Return the (X, Y) coordinate for the center point of the cell that contains the specified text.  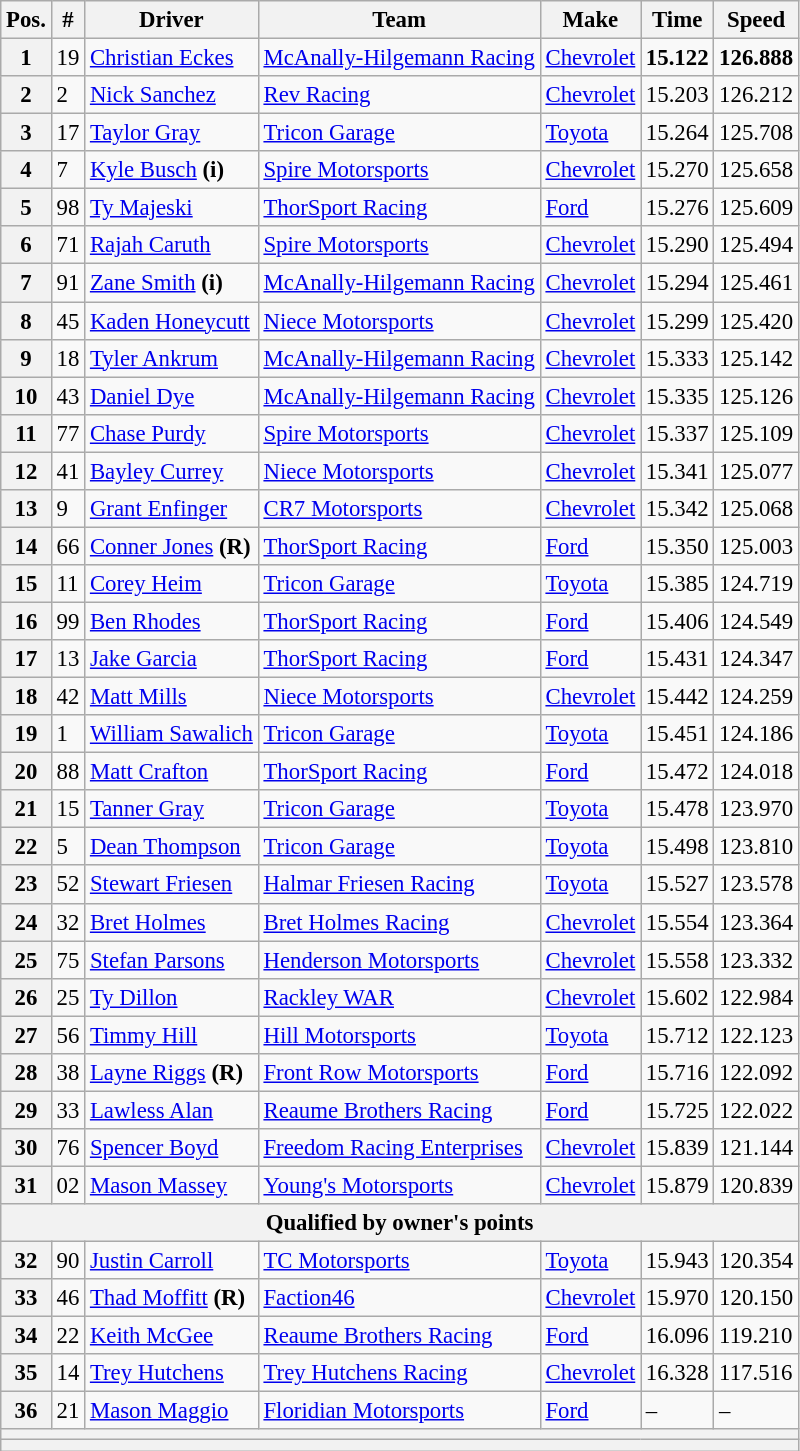
123.578 (756, 885)
125.142 (756, 358)
122.123 (756, 1035)
35 (26, 1373)
Mason Massey (172, 1185)
Nick Sanchez (172, 95)
66 (68, 546)
15.431 (678, 659)
6 (26, 245)
125.126 (756, 396)
125.109 (756, 433)
124.347 (756, 659)
120.150 (756, 1298)
15.406 (678, 621)
Timmy Hill (172, 1035)
Keith McGee (172, 1336)
15.498 (678, 847)
Hill Motorsports (399, 1035)
Christian Eckes (172, 58)
Rev Racing (399, 95)
Ben Rhodes (172, 621)
15.478 (678, 809)
75 (68, 960)
124.259 (756, 697)
16.096 (678, 1336)
Dean Thompson (172, 847)
15.341 (678, 471)
125.003 (756, 546)
15.442 (678, 697)
15.970 (678, 1298)
Trey Hutchens (172, 1373)
Taylor Gray (172, 133)
88 (68, 772)
77 (68, 433)
Matt Mills (172, 697)
123.332 (756, 960)
Faction46 (399, 1298)
15.294 (678, 283)
56 (68, 1035)
15.943 (678, 1261)
Chase Purdy (172, 433)
Rajah Caruth (172, 245)
Ty Dillon (172, 997)
99 (68, 621)
71 (68, 245)
28 (26, 1073)
Grant Enfinger (172, 509)
Bayley Currey (172, 471)
125.068 (756, 509)
117.516 (756, 1373)
15.716 (678, 1073)
15.203 (678, 95)
Zane Smith (i) (172, 283)
15.725 (678, 1110)
Bret Holmes (172, 922)
Conner Jones (R) (172, 546)
TC Motorsports (399, 1261)
15.558 (678, 960)
31 (26, 1185)
10 (26, 396)
90 (68, 1261)
16 (26, 621)
Stefan Parsons (172, 960)
15.451 (678, 734)
91 (68, 283)
Tyler Ankrum (172, 358)
124.719 (756, 584)
125.658 (756, 170)
125.461 (756, 283)
8 (26, 321)
120.839 (756, 1185)
29 (26, 1110)
William Sawalich (172, 734)
125.609 (756, 208)
Rackley WAR (399, 997)
Speed (756, 20)
15.264 (678, 133)
15.554 (678, 922)
15.350 (678, 546)
126.888 (756, 58)
Jake Garcia (172, 659)
34 (26, 1336)
98 (68, 208)
120.354 (756, 1261)
Corey Heim (172, 584)
16.328 (678, 1373)
15.122 (678, 58)
Layne Riggs (R) (172, 1073)
27 (26, 1035)
125.077 (756, 471)
Mason Maggio (172, 1411)
Kaden Honeycutt (172, 321)
43 (68, 396)
122.092 (756, 1073)
15.270 (678, 170)
Make (590, 20)
12 (26, 471)
123.970 (756, 809)
26 (26, 997)
45 (68, 321)
02 (68, 1185)
Floridian Motorsports (399, 1411)
# (68, 20)
Driver (172, 20)
Spencer Boyd (172, 1148)
15.472 (678, 772)
122.984 (756, 997)
119.210 (756, 1336)
Front Row Motorsports (399, 1073)
15.385 (678, 584)
Freedom Racing Enterprises (399, 1148)
Thad Moffitt (R) (172, 1298)
Stewart Friesen (172, 885)
30 (26, 1148)
76 (68, 1148)
46 (68, 1298)
123.364 (756, 922)
15.333 (678, 358)
Matt Crafton (172, 772)
124.186 (756, 734)
122.022 (756, 1110)
15.712 (678, 1035)
15.335 (678, 396)
123.810 (756, 847)
24 (26, 922)
121.144 (756, 1148)
126.212 (756, 95)
42 (68, 697)
124.549 (756, 621)
15.276 (678, 208)
Young's Motorsports (399, 1185)
52 (68, 885)
Ty Majeski (172, 208)
38 (68, 1073)
15.602 (678, 997)
Qualified by owner's points (400, 1223)
Pos. (26, 20)
36 (26, 1411)
Justin Carroll (172, 1261)
Time (678, 20)
15.342 (678, 509)
3 (26, 133)
125.494 (756, 245)
15.879 (678, 1185)
Halmar Friesen Racing (399, 885)
23 (26, 885)
Henderson Motorsports (399, 960)
Bret Holmes Racing (399, 922)
CR7 Motorsports (399, 509)
Team (399, 20)
Lawless Alan (172, 1110)
125.420 (756, 321)
125.708 (756, 133)
15.337 (678, 433)
Kyle Busch (i) (172, 170)
Tanner Gray (172, 809)
15.290 (678, 245)
15.527 (678, 885)
41 (68, 471)
Trey Hutchens Racing (399, 1373)
15.299 (678, 321)
Daniel Dye (172, 396)
124.018 (756, 772)
4 (26, 170)
15.839 (678, 1148)
20 (26, 772)
